Determine the (x, y) coordinate at the center of the cell enclosing the given text.  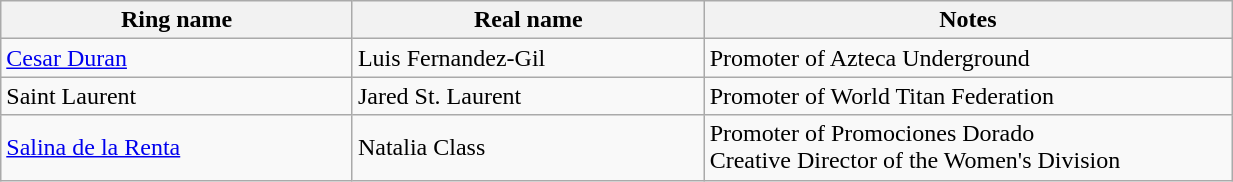
Saint Laurent (177, 96)
Notes (968, 20)
Jared St. Laurent (528, 96)
Salina de la Renta (177, 148)
Promoter of Azteca Underground (968, 58)
Promoter of World Titan Federation (968, 96)
Natalia Class (528, 148)
Cesar Duran (177, 58)
Promoter of Promociones DoradoCreative Director of the Women's Division (968, 148)
Luis Fernandez-Gil (528, 58)
Ring name (177, 20)
Real name (528, 20)
